Find where the given text appears and provide that cell's center as [X, Y] coordinate. 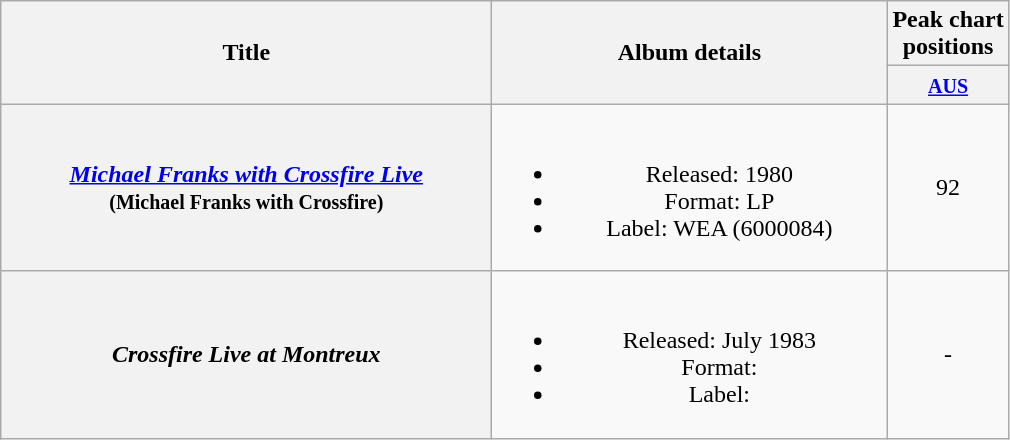
Peak chartpositions [948, 34]
Title [246, 52]
Album details [690, 52]
92 [948, 188]
Released: 1980Format: LPLabel: WEA (6000084) [690, 188]
Released: July 1983Format:Label: [690, 354]
Crossfire Live at Montreux [246, 354]
- [948, 354]
Michael Franks with Crossfire Live (Michael Franks with Crossfire) [246, 188]
AUS [948, 85]
